Detect which cell encompasses the target text, then output its [x, y] center coordinate. 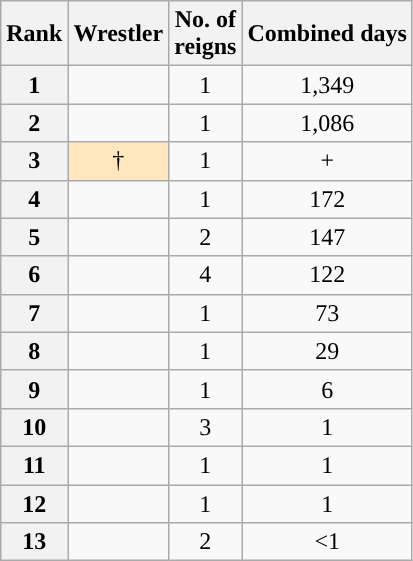
No. ofreigns [206, 34]
† [118, 161]
13 [34, 542]
7 [34, 313]
147 [327, 237]
Combined days [327, 34]
1,349 [327, 85]
12 [34, 503]
<1 [327, 542]
+ [327, 161]
8 [34, 351]
73 [327, 313]
11 [34, 465]
122 [327, 275]
9 [34, 389]
10 [34, 427]
Wrestler [118, 34]
5 [34, 237]
Rank [34, 34]
29 [327, 351]
1,086 [327, 123]
172 [327, 199]
